Find where the given text appears and provide that cell's center as (X, Y) coordinate. 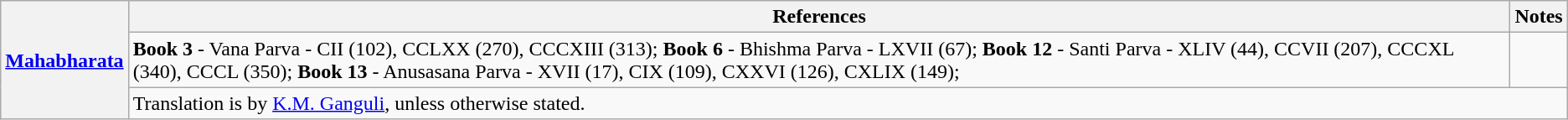
References (819, 17)
Notes (1539, 17)
Mahabharata (64, 60)
Translation is by K.M. Ganguli, unless otherwise stated. (848, 103)
